Provide the (x, y) coordinate of the cell's center where the given text is located.  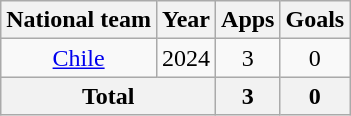
Apps (248, 20)
National team (79, 20)
Chile (79, 58)
Goals (315, 20)
Year (186, 20)
Total (108, 96)
2024 (186, 58)
